Determine the (X, Y) coordinate at the center of the cell enclosing the given text.  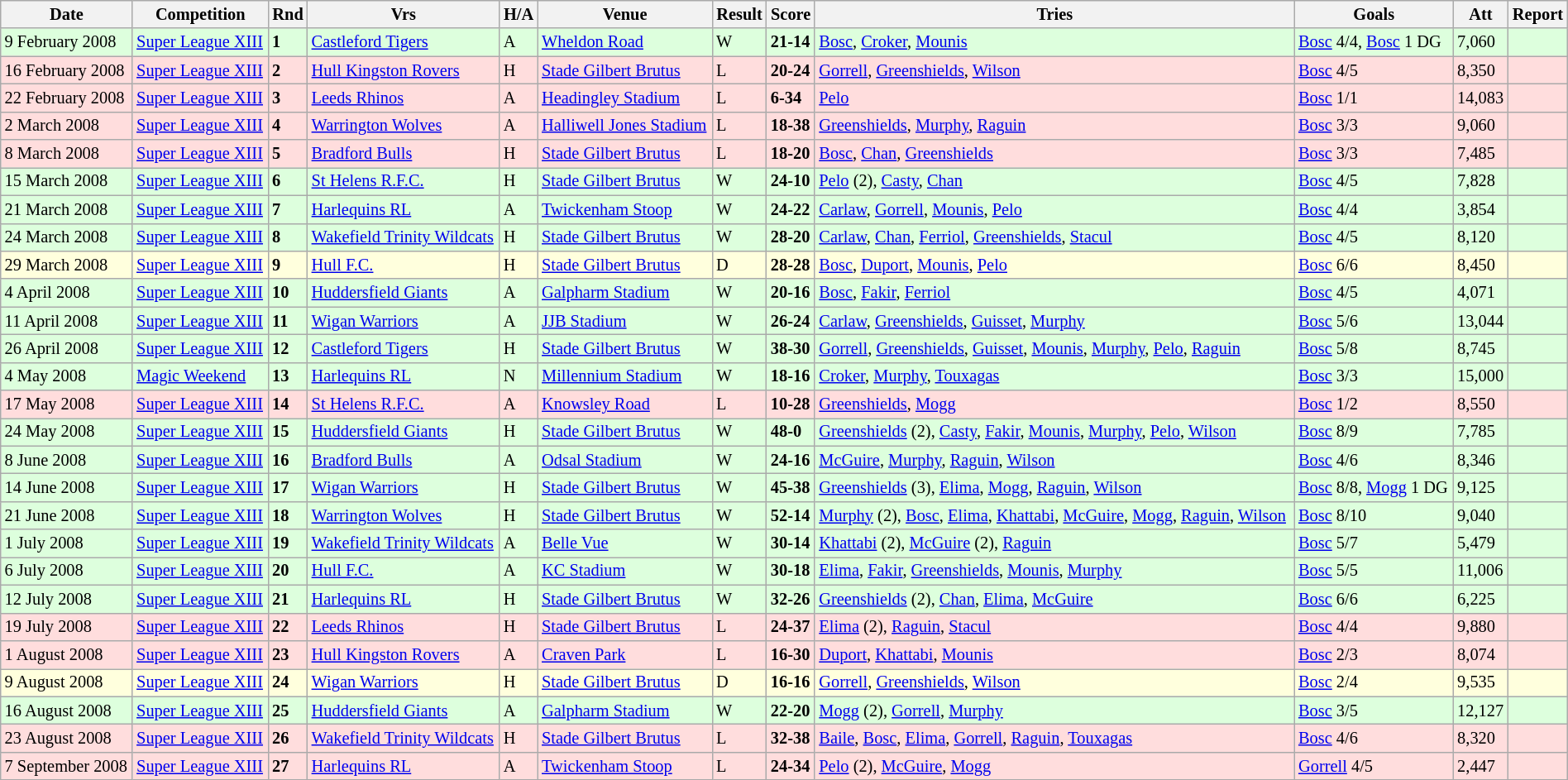
23 August 2008 (66, 738)
11 April 2008 (66, 321)
Gorrell, Greenshields, Guisset, Mounis, Murphy, Pelo, Raguin (1054, 348)
Craven Park (625, 654)
45-38 (791, 487)
14 (288, 404)
Bosc 5/5 (1374, 571)
1 August 2008 (66, 654)
28-28 (791, 265)
Bosc 8/10 (1374, 515)
9 February 2008 (66, 42)
Rnd (288, 14)
Bosc, Chan, Greenshields (1054, 154)
10 (288, 293)
Goals (1374, 14)
3 (288, 98)
18-38 (791, 126)
11,006 (1480, 571)
Wheldon Road (625, 42)
7 (288, 209)
19 July 2008 (66, 627)
Bosc 5/8 (1374, 348)
22-20 (791, 711)
12 July 2008 (66, 599)
30-14 (791, 543)
20-24 (791, 70)
17 (288, 487)
Mogg (2), Gorrell, Murphy (1054, 711)
18-20 (791, 154)
8,350 (1480, 70)
9,125 (1480, 487)
Odsal Stadium (625, 460)
Score (791, 14)
21 (288, 599)
24-34 (791, 766)
7,485 (1480, 154)
8,320 (1480, 738)
21 March 2008 (66, 209)
Greenshields, Murphy, Raguin (1054, 126)
Vrs (404, 14)
7 September 2008 (66, 766)
24 March 2008 (66, 237)
Magic Weekend (200, 376)
Bosc 3/5 (1374, 711)
24 May 2008 (66, 432)
Elima (2), Raguin, Stacul (1054, 627)
Duport, Khattabi, Mounis (1054, 654)
8 June 2008 (66, 460)
21-14 (791, 42)
Greenshields (2), Chan, Elima, McGuire (1054, 599)
Belle Vue (625, 543)
20 (288, 571)
8,074 (1480, 654)
9,880 (1480, 627)
23 (288, 654)
H/A (519, 14)
4 (288, 126)
17 May 2008 (66, 404)
20-16 (791, 293)
Halliwell Jones Stadium (625, 126)
Bosc 2/3 (1374, 654)
13,044 (1480, 321)
7,785 (1480, 432)
5,479 (1480, 543)
26 (288, 738)
8 March 2008 (66, 154)
21 June 2008 (66, 515)
18-16 (791, 376)
Bosc, Fakir, Ferriol (1054, 293)
15 (288, 432)
Elima, Fakir, Greenshields, Mounis, Murphy (1054, 571)
24-16 (791, 460)
22 February 2008 (66, 98)
Knowsley Road (625, 404)
Report (1538, 14)
38-30 (791, 348)
Bosc 2/4 (1374, 682)
Bosc 8/8, Mogg 1 DG (1374, 487)
7,828 (1480, 181)
Bosc 5/7 (1374, 543)
8,550 (1480, 404)
8,120 (1480, 237)
16-30 (791, 654)
3,854 (1480, 209)
Tries (1054, 14)
10-28 (791, 404)
1 July 2008 (66, 543)
8,745 (1480, 348)
Khattabi (2), McGuire (2), Raguin (1054, 543)
Greenshields (3), Elima, Mogg, Raguin, Wilson (1054, 487)
9 August 2008 (66, 682)
Carlaw, Chan, Ferriol, Greenshields, Stacul (1054, 237)
N (519, 376)
13 (288, 376)
26-24 (791, 321)
9,060 (1480, 126)
11 (288, 321)
1 (288, 42)
28-20 (791, 237)
9,535 (1480, 682)
Competition (200, 14)
Bosc 4/4, Bosc 1 DG (1374, 42)
Carlaw, Greenshields, Guisset, Murphy (1054, 321)
25 (288, 711)
Headingley Stadium (625, 98)
7,060 (1480, 42)
Bosc, Duport, Mounis, Pelo (1054, 265)
Pelo (1054, 98)
12,127 (1480, 711)
18 (288, 515)
Murphy (2), Bosc, Elima, Khattabi, McGuire, Mogg, Raguin, Wilson (1054, 515)
12 (288, 348)
2 March 2008 (66, 126)
5 (288, 154)
Croker, Murphy, Touxagas (1054, 376)
32-26 (791, 599)
14,083 (1480, 98)
McGuire, Murphy, Raguin, Wilson (1054, 460)
24-10 (791, 181)
Att (1480, 14)
16 (288, 460)
16 February 2008 (66, 70)
6,225 (1480, 599)
Bosc 1/1 (1374, 98)
Greenshields (2), Casty, Fakir, Mounis, Murphy, Pelo, Wilson (1054, 432)
16 August 2008 (66, 711)
Millennium Stadium (625, 376)
2,447 (1480, 766)
15 March 2008 (66, 181)
Bosc 1/2 (1374, 404)
Venue (625, 14)
6 (288, 181)
27 (288, 766)
15,000 (1480, 376)
4 April 2008 (66, 293)
4,071 (1480, 293)
24-37 (791, 627)
32-38 (791, 738)
24 (288, 682)
19 (288, 543)
Pelo (2), McGuire, Mogg (1054, 766)
Bosc, Croker, Mounis (1054, 42)
16-16 (791, 682)
9,040 (1480, 515)
KC Stadium (625, 571)
Date (66, 14)
26 April 2008 (66, 348)
4 May 2008 (66, 376)
6-34 (791, 98)
29 March 2008 (66, 265)
24-22 (791, 209)
22 (288, 627)
Baile, Bosc, Elima, Gorrell, Raguin, Touxagas (1054, 738)
6 July 2008 (66, 571)
14 June 2008 (66, 487)
Bosc 5/6 (1374, 321)
8 (288, 237)
8,450 (1480, 265)
9 (288, 265)
30-18 (791, 571)
Carlaw, Gorrell, Mounis, Pelo (1054, 209)
52-14 (791, 515)
2 (288, 70)
JJB Stadium (625, 321)
Result (739, 14)
48-0 (791, 432)
Greenshields, Mogg (1054, 404)
Gorrell 4/5 (1374, 766)
8,346 (1480, 460)
Pelo (2), Casty, Chan (1054, 181)
Bosc 8/9 (1374, 432)
